Detect which cell encompasses the target text, then output its [x, y] center coordinate. 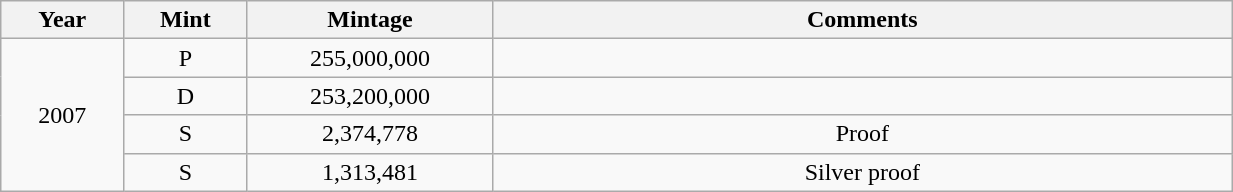
2,374,778 [370, 134]
Mint [186, 20]
Comments [862, 20]
Proof [862, 134]
1,313,481 [370, 172]
255,000,000 [370, 58]
253,200,000 [370, 96]
Silver proof [862, 172]
Mintage [370, 20]
Year [62, 20]
P [186, 58]
D [186, 96]
2007 [62, 115]
